Provide the (x, y) coordinate of the cell's center where the given text is located.  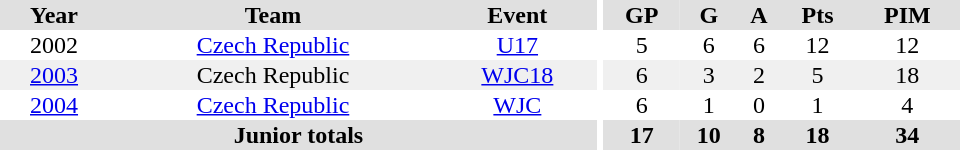
G (708, 15)
3 (708, 75)
2002 (54, 45)
2004 (54, 105)
0 (758, 105)
2 (758, 75)
8 (758, 135)
Team (273, 15)
WJC18 (518, 75)
Event (518, 15)
2003 (54, 75)
Pts (817, 15)
Junior totals (298, 135)
U17 (518, 45)
WJC (518, 105)
17 (642, 135)
PIM (908, 15)
10 (708, 135)
34 (908, 135)
4 (908, 105)
GP (642, 15)
A (758, 15)
Year (54, 15)
